Capture the cell that displays the provided text and extract its [x, y] central coordinate. 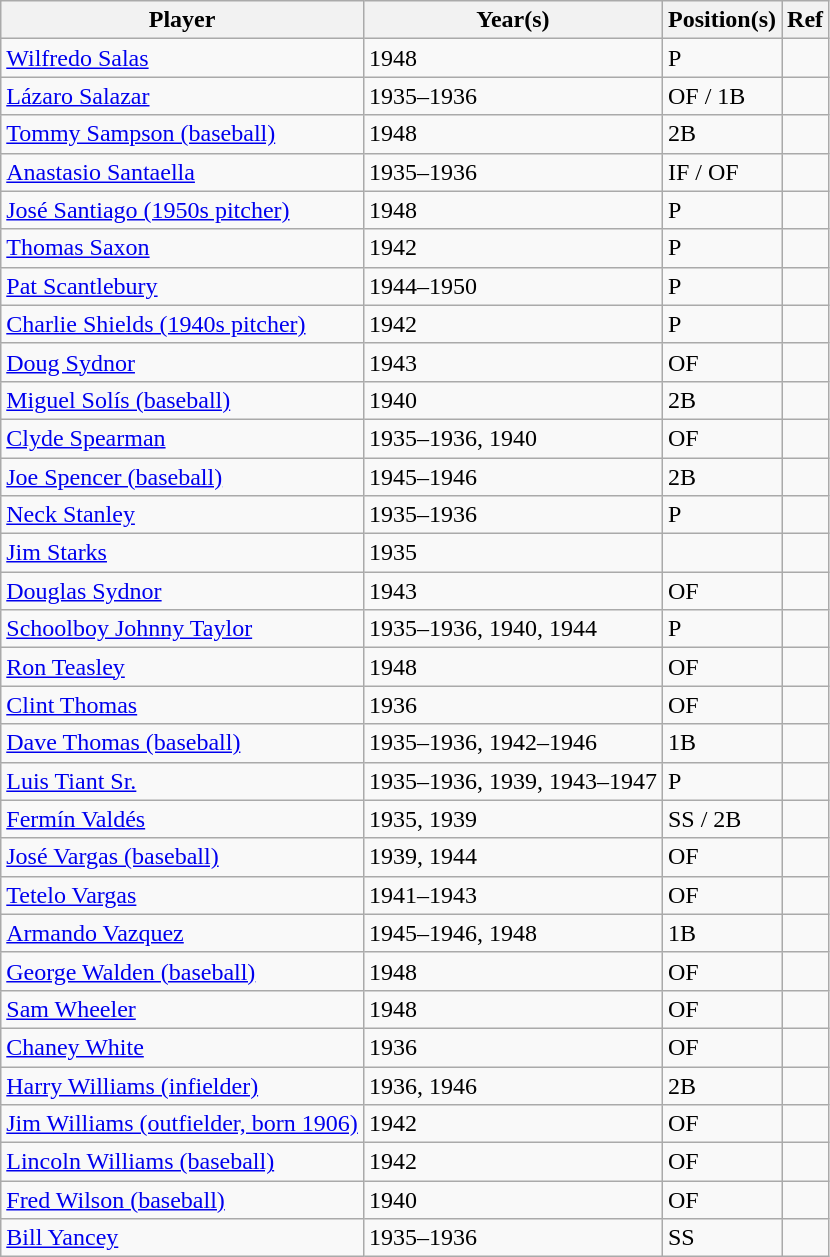
Doug Sydnor [182, 362]
Ron Teasley [182, 667]
George Walden (baseball) [182, 971]
Lincoln Williams (baseball) [182, 1162]
Lázaro Salazar [182, 96]
1936, 1946 [512, 1085]
Jim Williams (outfielder, born 1906) [182, 1124]
José Vargas (baseball) [182, 857]
Pat Scantlebury [182, 286]
Miguel Solís (baseball) [182, 400]
Anastasio Santaella [182, 172]
Charlie Shields (1940s pitcher) [182, 324]
1944–1950 [512, 286]
Player [182, 20]
1945–1946 [512, 477]
SS / 2B [722, 819]
Tetelo Vargas [182, 895]
Joe Spencer (baseball) [182, 477]
Harry Williams (infielder) [182, 1085]
Armando Vazquez [182, 933]
Neck Stanley [182, 515]
1945–1946, 1948 [512, 933]
1939, 1944 [512, 857]
1935–1936, 1940, 1944 [512, 629]
Ref [806, 20]
OF / 1B [722, 96]
1935 [512, 553]
IF / OF [722, 172]
Clyde Spearman [182, 438]
Thomas Saxon [182, 248]
1935–1936, 1939, 1943–1947 [512, 781]
Chaney White [182, 1047]
Jim Starks [182, 553]
Position(s) [722, 20]
Fred Wilson (baseball) [182, 1200]
1941–1943 [512, 895]
SS [722, 1238]
Bill Yancey [182, 1238]
Sam Wheeler [182, 1009]
1935, 1939 [512, 819]
Schoolboy Johnny Taylor [182, 629]
José Santiago (1950s pitcher) [182, 210]
Tommy Sampson (baseball) [182, 134]
Year(s) [512, 20]
Dave Thomas (baseball) [182, 743]
Douglas Sydnor [182, 591]
1935–1936, 1940 [512, 438]
Fermín Valdés [182, 819]
Wilfredo Salas [182, 58]
Luis Tiant Sr. [182, 781]
Clint Thomas [182, 705]
1935–1936, 1942–1946 [512, 743]
